Detect which cell encompasses the target text, then output its (X, Y) center coordinate. 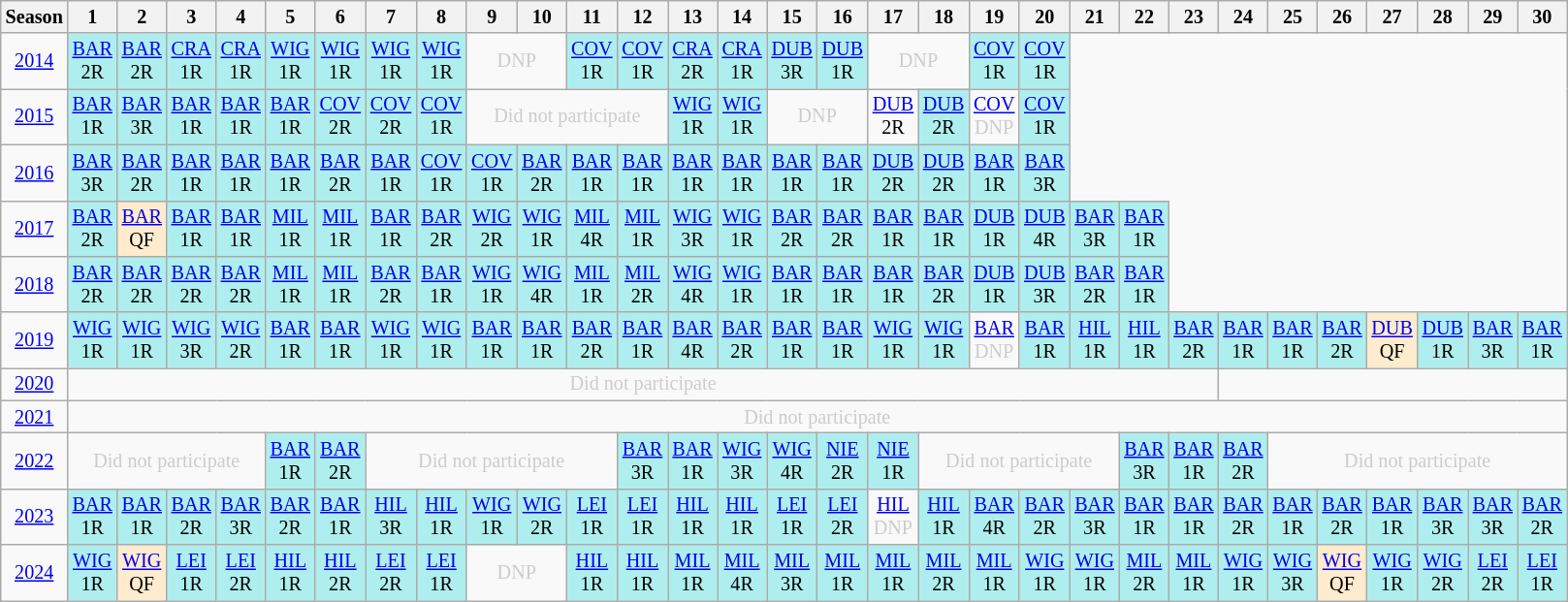
26 (1342, 17)
4 (240, 17)
2018 (35, 285)
2017 (35, 229)
MIL3R (792, 573)
11 (592, 17)
25 (1292, 17)
24 (1243, 17)
2015 (35, 117)
2019 (35, 340)
22 (1144, 17)
5 (291, 17)
6 (340, 17)
2022 (35, 461)
CRA2R (692, 61)
14 (743, 17)
17 (893, 17)
30 (1542, 17)
NIE1R (893, 461)
2021 (35, 417)
29 (1493, 17)
HILDNP (893, 517)
19 (994, 17)
8 (441, 17)
20 (1044, 17)
DUBQF (1392, 340)
16 (843, 17)
10 (541, 17)
DUB4R (1044, 229)
2024 (35, 573)
1 (93, 17)
13 (692, 17)
2014 (35, 61)
18 (944, 17)
27 (1392, 17)
21 (1094, 17)
COVDNP (994, 117)
2 (142, 17)
9 (492, 17)
7 (391, 17)
3 (192, 17)
23 (1193, 17)
2023 (35, 517)
BARQF (142, 229)
12 (642, 17)
NIE2R (843, 461)
2016 (35, 173)
28 (1443, 17)
BARDNP (994, 340)
HIL3R (391, 517)
HIL2R (340, 573)
15 (792, 17)
Season (35, 17)
2020 (35, 385)
